Scan for the cell matching the given text and deliver its (X, Y) coordinate at center. 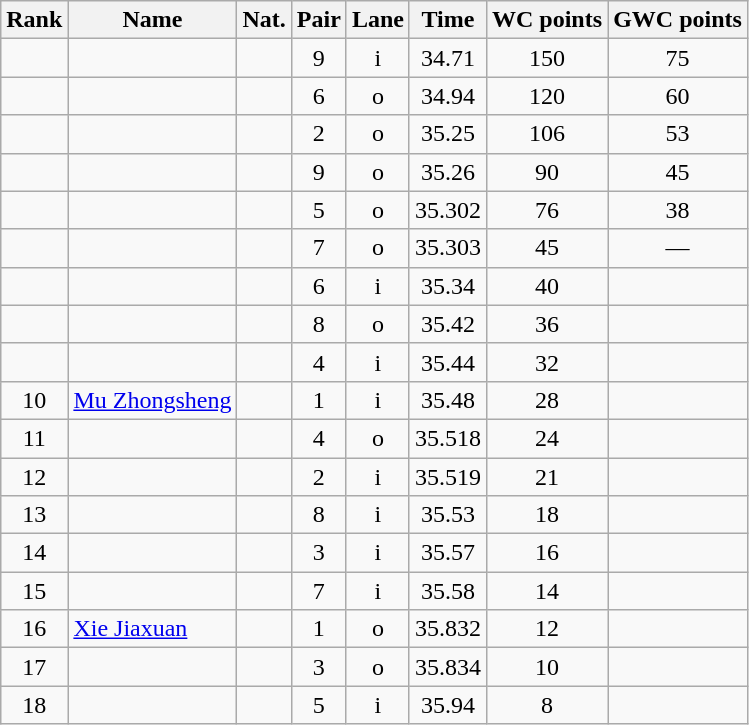
35.518 (448, 438)
36 (546, 324)
Xie Jiaxuan (152, 629)
21 (546, 477)
34.94 (448, 96)
35.26 (448, 172)
Nat. (264, 20)
WC points (546, 20)
35.53 (448, 515)
35.25 (448, 134)
GWC points (678, 20)
15 (34, 591)
Mu Zhongsheng (152, 400)
35.303 (448, 248)
53 (678, 134)
35.834 (448, 667)
28 (546, 400)
106 (546, 134)
120 (546, 96)
35.44 (448, 362)
90 (546, 172)
24 (546, 438)
35.57 (448, 553)
35.302 (448, 210)
35.48 (448, 400)
150 (546, 58)
Time (448, 20)
35.94 (448, 705)
— (678, 248)
35.832 (448, 629)
35.34 (448, 286)
60 (678, 96)
32 (546, 362)
Lane (378, 20)
13 (34, 515)
38 (678, 210)
17 (34, 667)
35.42 (448, 324)
34.71 (448, 58)
40 (546, 286)
35.58 (448, 591)
76 (546, 210)
75 (678, 58)
Name (152, 20)
Pair (318, 20)
Rank (34, 20)
35.519 (448, 477)
11 (34, 438)
